Identify which cell holds the provided text, then report its [X, Y] central coordinate. 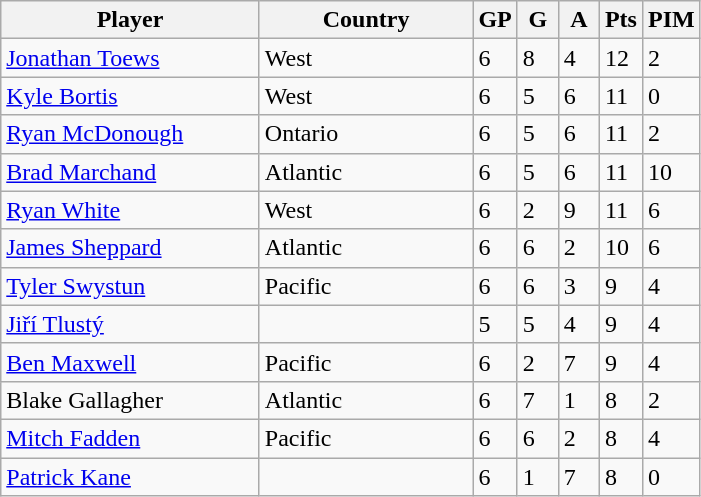
Jiří Tlustý [130, 324]
Tyler Swystun [130, 286]
Ryan McDonough [130, 134]
Blake Gallagher [130, 400]
James Sheppard [130, 248]
Player [130, 20]
Brad Marchand [130, 172]
Mitch Fadden [130, 438]
Patrick Kane [130, 477]
Pts [620, 20]
PIM [671, 20]
G [538, 20]
Jonathan Toews [130, 58]
Country [366, 20]
Ontario [366, 134]
A [578, 20]
Ben Maxwell [130, 362]
GP [495, 20]
3 [578, 286]
Kyle Bortis [130, 96]
Ryan White [130, 210]
12 [620, 58]
